Output the (x, y) coordinate of the center of the cell containing the given text.  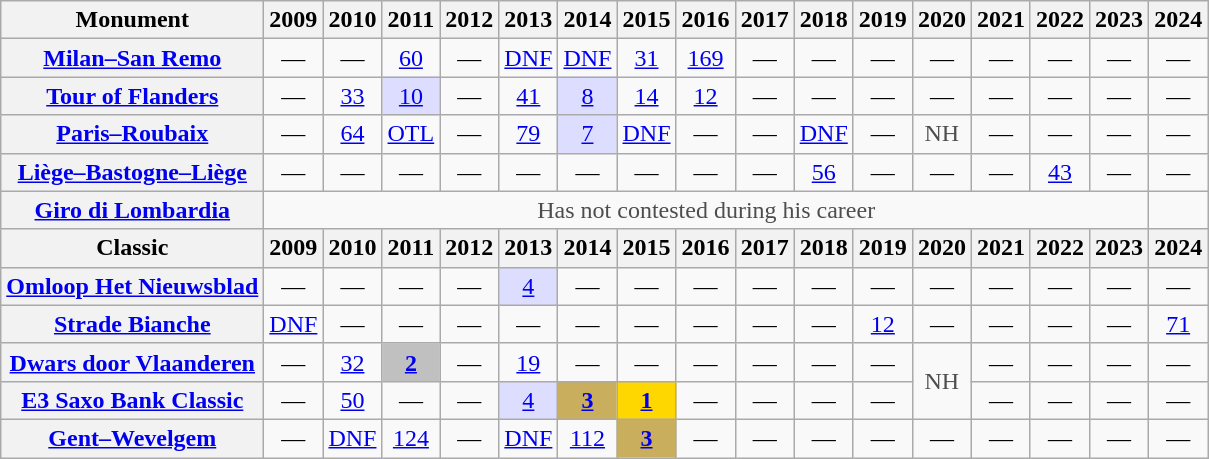
41 (528, 96)
43 (1060, 172)
71 (1178, 324)
OTL (411, 134)
Omloop Het Nieuwsblad (132, 286)
Strade Bianche (132, 324)
Gent–Wevelgem (132, 438)
Tour of Flanders (132, 96)
79 (528, 134)
7 (588, 134)
1 (646, 400)
8 (588, 96)
50 (352, 400)
14 (646, 96)
Liège–Bastogne–Liège (132, 172)
Giro di Lombardia (132, 210)
10 (411, 96)
169 (706, 58)
112 (588, 438)
Monument (132, 20)
19 (528, 362)
Dwars door Vlaanderen (132, 362)
60 (411, 58)
32 (352, 362)
Has not contested during his career (706, 210)
Classic (132, 248)
64 (352, 134)
31 (646, 58)
Milan–San Remo (132, 58)
33 (352, 96)
E3 Saxo Bank Classic (132, 400)
2 (411, 362)
56 (824, 172)
Paris–Roubaix (132, 134)
124 (411, 438)
